Determine the [x, y] coordinate at the center of the cell enclosing the given text.  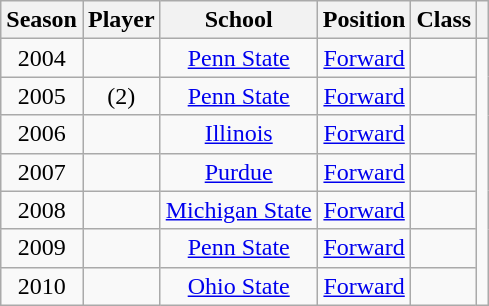
Class [444, 20]
Purdue [238, 172]
Ohio State [238, 286]
2008 [42, 210]
(2) [121, 96]
2007 [42, 172]
Illinois [238, 134]
2005 [42, 96]
Player [121, 20]
Season [42, 20]
School [238, 20]
2004 [42, 58]
2006 [42, 134]
Michigan State [238, 210]
2009 [42, 248]
Position [364, 20]
2010 [42, 286]
